Search for the cell housing the specified text and yield its [X, Y] center coordinate. 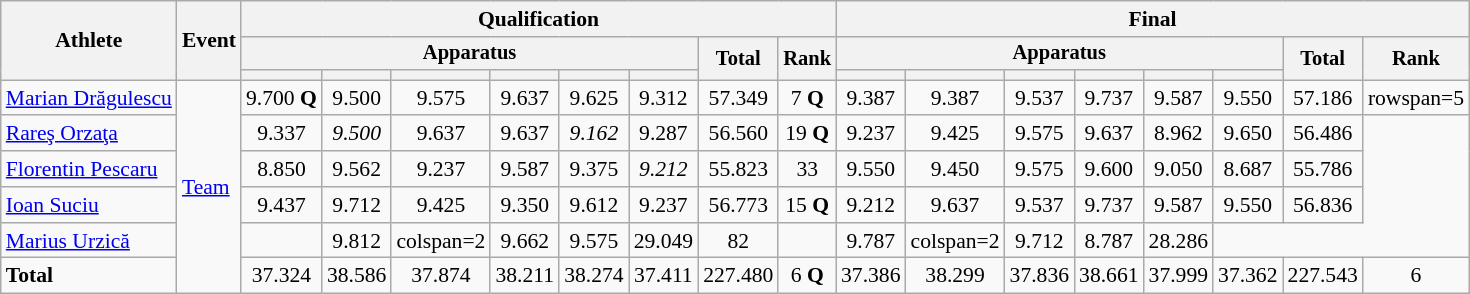
33 [807, 169]
9.162 [594, 134]
19 Q [807, 134]
9.450 [956, 169]
9.562 [356, 169]
37.362 [1248, 276]
Marian Drăgulescu [89, 98]
9.662 [524, 241]
Final [1152, 19]
Rareş Orzaţa [89, 134]
56.773 [738, 205]
9.787 [870, 241]
38.274 [594, 276]
9.337 [282, 134]
9.650 [1248, 134]
38.299 [956, 276]
55.823 [738, 169]
Florentin Pescaru [89, 169]
Event [209, 40]
38.661 [1108, 276]
37.411 [664, 276]
9.625 [594, 98]
227.543 [1323, 276]
Athlete [89, 40]
28.286 [1178, 241]
57.186 [1323, 98]
Marius Urzică [89, 241]
8.687 [1248, 169]
Team [209, 187]
9.437 [282, 205]
56.560 [738, 134]
8.850 [282, 169]
38.211 [524, 276]
15 Q [807, 205]
rowspan=5 [1416, 98]
56.486 [1323, 134]
37.874 [440, 276]
55.786 [1323, 169]
9.287 [664, 134]
38.586 [356, 276]
9.600 [1108, 169]
9.700 Q [282, 98]
82 [738, 241]
9.312 [664, 98]
8.962 [1178, 134]
9.812 [356, 241]
8.787 [1108, 241]
37.836 [1040, 276]
9.350 [524, 205]
9.375 [594, 169]
7 Q [807, 98]
9.050 [1178, 169]
37.386 [870, 276]
Qualification [538, 19]
6 [1416, 276]
Ioan Suciu [89, 205]
6 Q [807, 276]
9.612 [594, 205]
29.049 [664, 241]
37.324 [282, 276]
227.480 [738, 276]
56.836 [1323, 205]
37.999 [1178, 276]
57.349 [738, 98]
